Search for the cell housing the specified text and yield its (x, y) center coordinate. 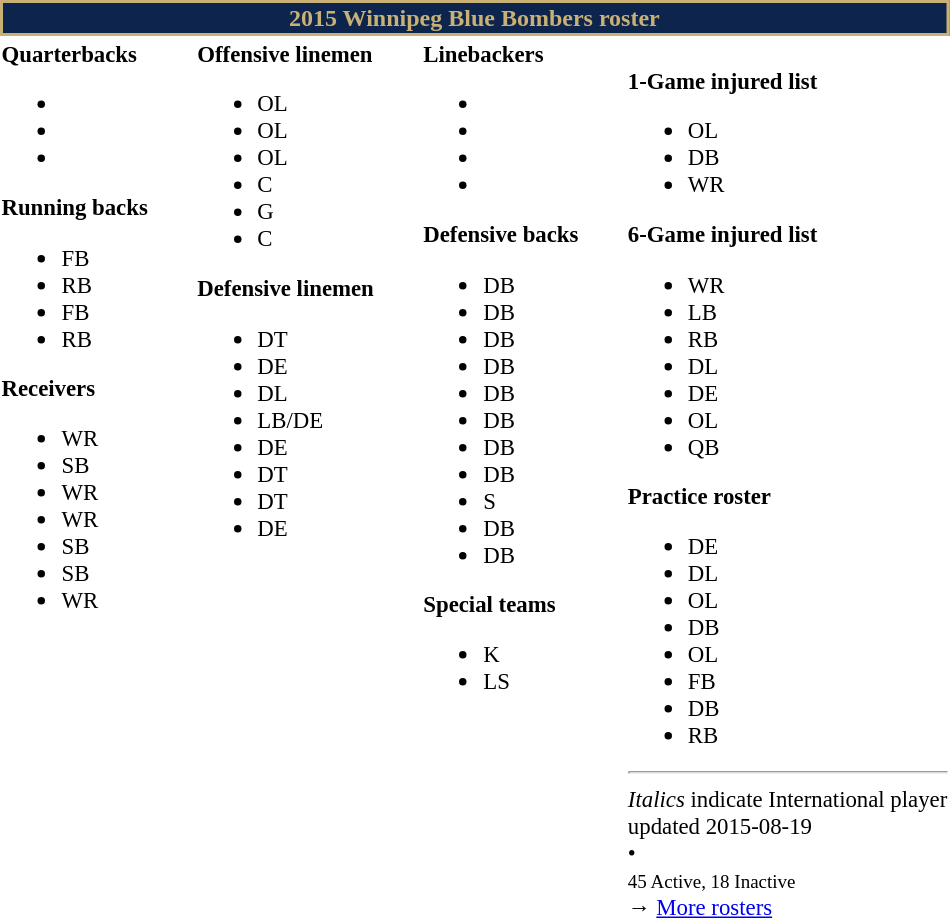
2015 Winnipeg Blue Bombers roster (474, 18)
